Return the [X, Y] coordinate for the center point of the cell that contains the specified text.  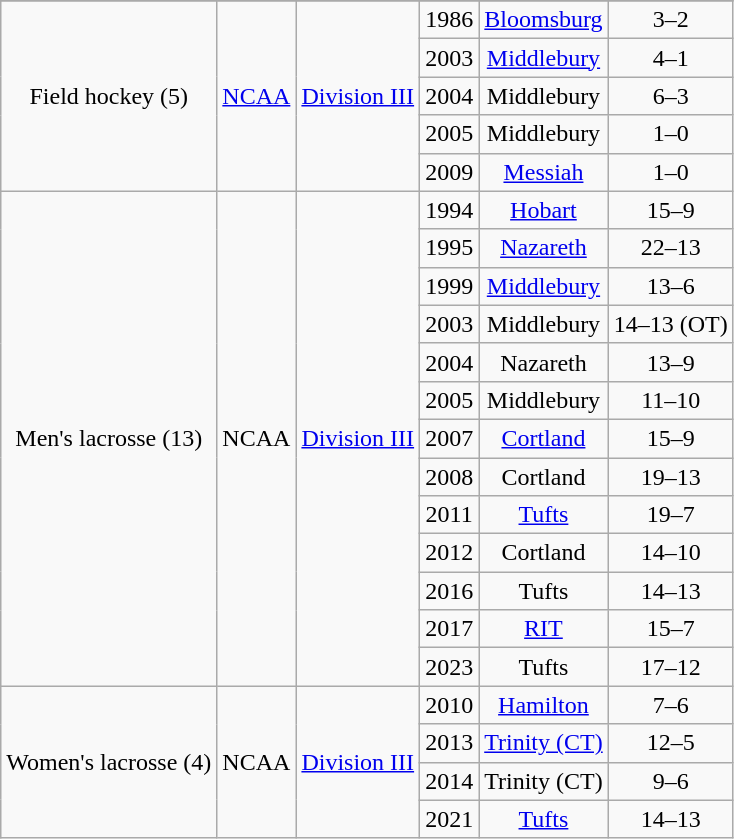
14–13 (OT) [670, 324]
2016 [450, 591]
1999 [450, 286]
1986 [450, 20]
11–10 [670, 400]
1994 [450, 210]
2007 [450, 438]
Messiah [544, 172]
3–2 [670, 20]
2008 [450, 477]
13–9 [670, 362]
2010 [450, 705]
2021 [450, 819]
Field hockey (5) [109, 96]
6–3 [670, 96]
2017 [450, 629]
7–6 [670, 705]
12–5 [670, 743]
1995 [450, 248]
2013 [450, 743]
22–13 [670, 248]
4–1 [670, 58]
2023 [450, 667]
2011 [450, 515]
9–6 [670, 781]
19–7 [670, 515]
Hobart [544, 210]
2014 [450, 781]
2009 [450, 172]
2012 [450, 553]
Men's lacrosse (13) [109, 438]
Women's lacrosse (4) [109, 762]
14–10 [670, 553]
Hamilton [544, 705]
13–6 [670, 286]
15–7 [670, 629]
Bloomsburg [544, 20]
19–13 [670, 477]
17–12 [670, 667]
RIT [544, 629]
